From the cell containing the given text, extract its center point as [x, y] coordinate. 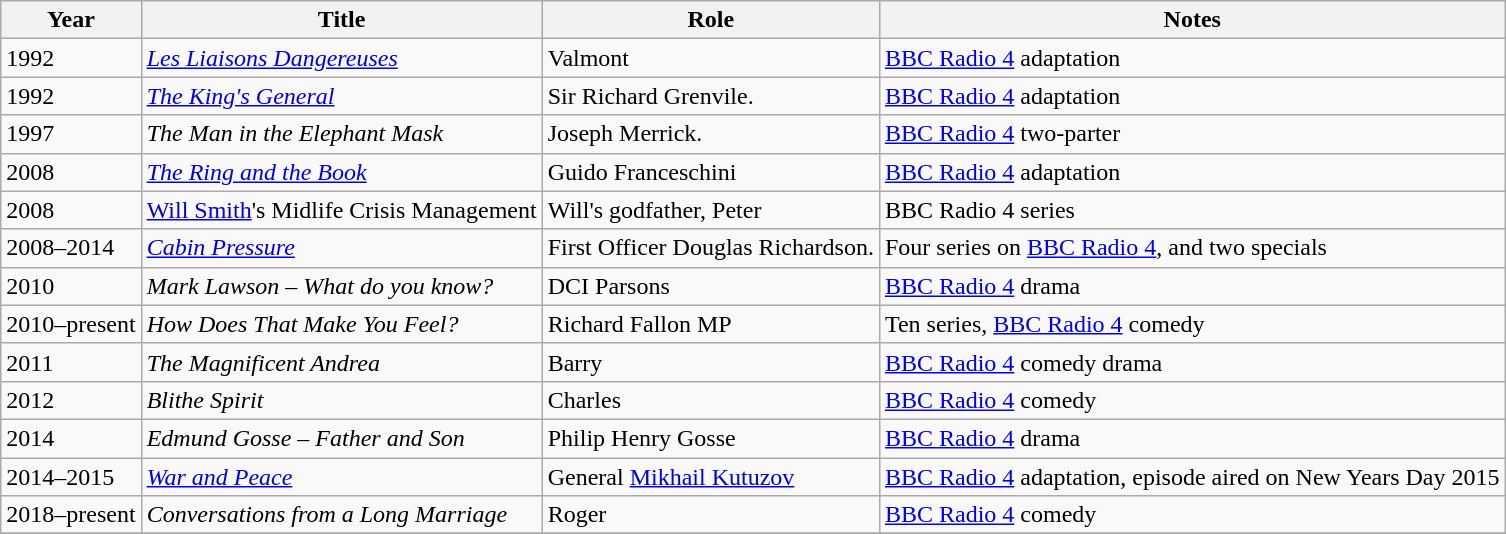
2014 [71, 438]
Conversations from a Long Marriage [342, 515]
The Ring and the Book [342, 172]
War and Peace [342, 477]
1997 [71, 134]
The King's General [342, 96]
2011 [71, 362]
Four series on BBC Radio 4, and two specials [1192, 248]
Will Smith's Midlife Crisis Management [342, 210]
2010 [71, 286]
Will's godfather, Peter [710, 210]
BBC Radio 4 comedy drama [1192, 362]
Roger [710, 515]
Title [342, 20]
Guido Franceschini [710, 172]
Edmund Gosse – Father and Son [342, 438]
2010–present [71, 324]
Mark Lawson – What do you know? [342, 286]
2014–2015 [71, 477]
Blithe Spirit [342, 400]
2018–present [71, 515]
First Officer Douglas Richardson. [710, 248]
DCI Parsons [710, 286]
Richard Fallon MP [710, 324]
BBC Radio 4 series [1192, 210]
Charles [710, 400]
The Magnificent Andrea [342, 362]
Cabin Pressure [342, 248]
Valmont [710, 58]
Ten series, BBC Radio 4 comedy [1192, 324]
Role [710, 20]
BBC Radio 4 two-parter [1192, 134]
Les Liaisons Dangereuses [342, 58]
General Mikhail Kutuzov [710, 477]
Sir Richard Grenvile. [710, 96]
2008–2014 [71, 248]
Year [71, 20]
Philip Henry Gosse [710, 438]
Joseph Merrick. [710, 134]
BBC Radio 4 adaptation, episode aired on New Years Day 2015 [1192, 477]
2012 [71, 400]
Notes [1192, 20]
The Man in the Elephant Mask [342, 134]
How Does That Make You Feel? [342, 324]
Barry [710, 362]
